Extract the (x, y) coordinate from the center of the cell holding the provided text.  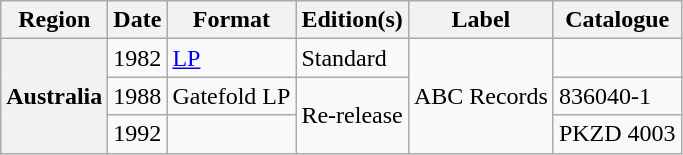
1988 (138, 96)
Date (138, 20)
Gatefold LP (232, 96)
1992 (138, 134)
Re-release (352, 115)
PKZD 4003 (617, 134)
ABC Records (480, 96)
Region (54, 20)
Edition(s) (352, 20)
836040-1 (617, 96)
Label (480, 20)
Australia (54, 96)
Format (232, 20)
LP (232, 58)
Standard (352, 58)
Catalogue (617, 20)
1982 (138, 58)
